Determine the (X, Y) coordinate at the center of the cell enclosing the given text.  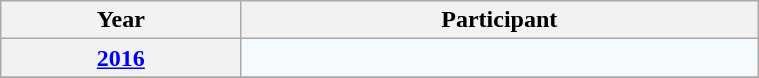
Year (121, 20)
Participant (500, 20)
2016 (121, 58)
